Extract the [x, y] coordinate from the center of the cell holding the provided text.  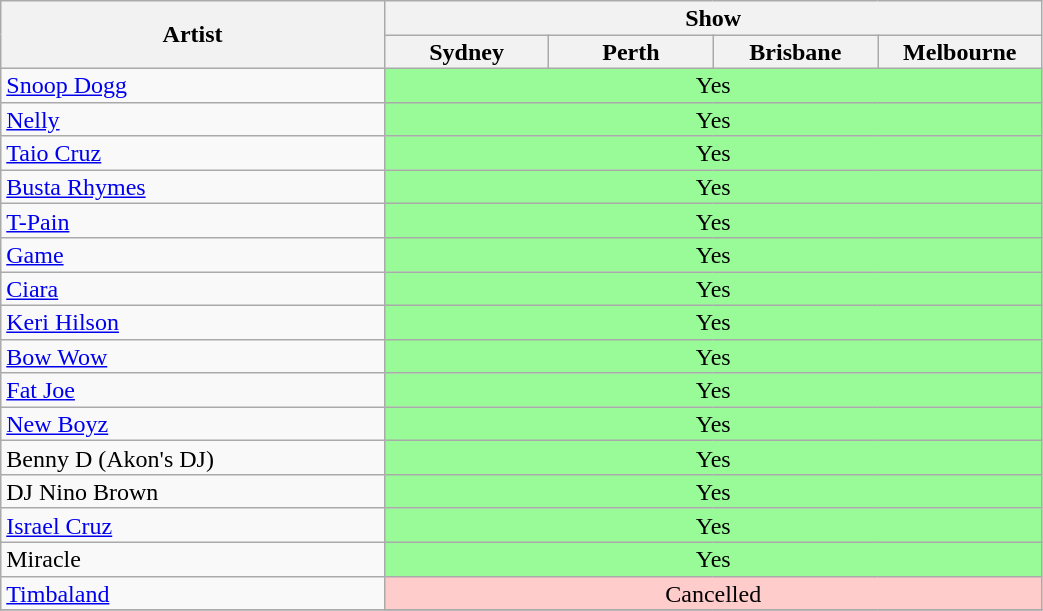
Melbourne [960, 52]
Nelly [193, 119]
Timbaland [193, 593]
Fat Joe [193, 390]
Busta Rhymes [193, 187]
New Boyz [193, 424]
Benny D (Akon's DJ) [193, 458]
Brisbane [795, 52]
Miracle [193, 559]
Keri Hilson [193, 322]
Perth [631, 52]
Artist [193, 35]
Cancelled [713, 593]
Taio Cruz [193, 153]
Sydney [466, 52]
Bow Wow [193, 356]
Ciara [193, 289]
Snoop Dogg [193, 85]
DJ Nino Brown [193, 492]
Israel Cruz [193, 525]
Game [193, 255]
T-Pain [193, 221]
Show [713, 18]
